Scan for the cell matching the given text and deliver its (X, Y) coordinate at center. 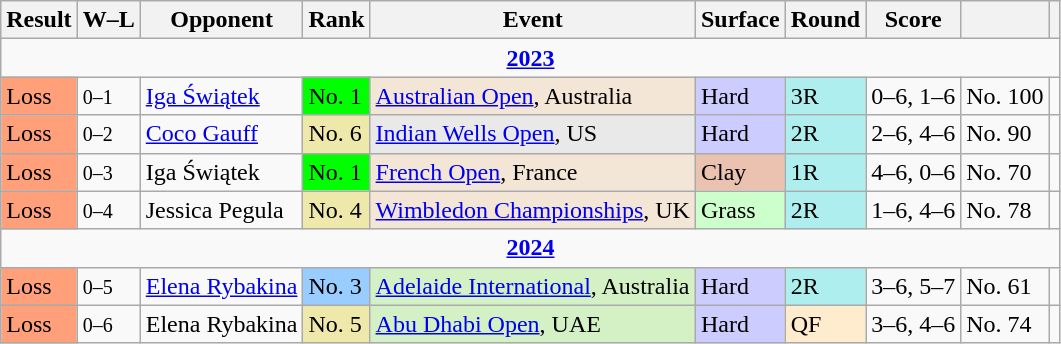
Grass (740, 210)
2024 (530, 248)
No. 4 (336, 210)
No. 70 (1005, 172)
No. 5 (336, 324)
2023 (530, 58)
No. 74 (1005, 324)
0–4 (108, 210)
No. 90 (1005, 134)
No. 78 (1005, 210)
Clay (740, 172)
Surface (740, 20)
0–1 (108, 96)
1R (825, 172)
Indian Wells Open, US (532, 134)
2–6, 4–6 (914, 134)
W–L (108, 20)
Rank (336, 20)
Abu Dhabi Open, UAE (532, 324)
Adelaide International, Australia (532, 286)
1–6, 4–6 (914, 210)
No. 100 (1005, 96)
French Open, France (532, 172)
3R (825, 96)
Wimbledon Championships, UK (532, 210)
No. 3 (336, 286)
QF (825, 324)
Result (39, 20)
Score (914, 20)
Round (825, 20)
3–6, 5–7 (914, 286)
0–6, 1–6 (914, 96)
0–5 (108, 286)
0–3 (108, 172)
No. 6 (336, 134)
Jessica Pegula (222, 210)
Opponent (222, 20)
Australian Open, Australia (532, 96)
3–6, 4–6 (914, 324)
0–6 (108, 324)
0–2 (108, 134)
No. 61 (1005, 286)
Coco Gauff (222, 134)
Event (532, 20)
4–6, 0–6 (914, 172)
